Pinpoint the cell where the given text exists, returning its [X, Y] midpoint coordinate. 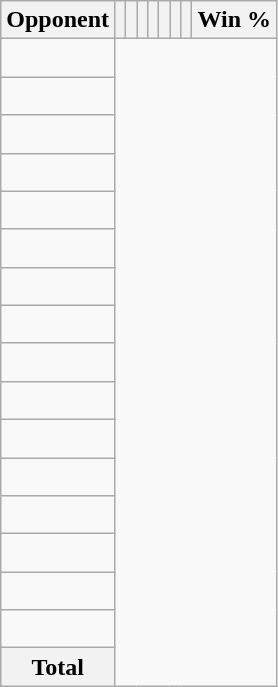
Total [58, 667]
Opponent [58, 20]
Win % [234, 20]
